Pinpoint the cell where the given text exists, returning its (X, Y) midpoint coordinate. 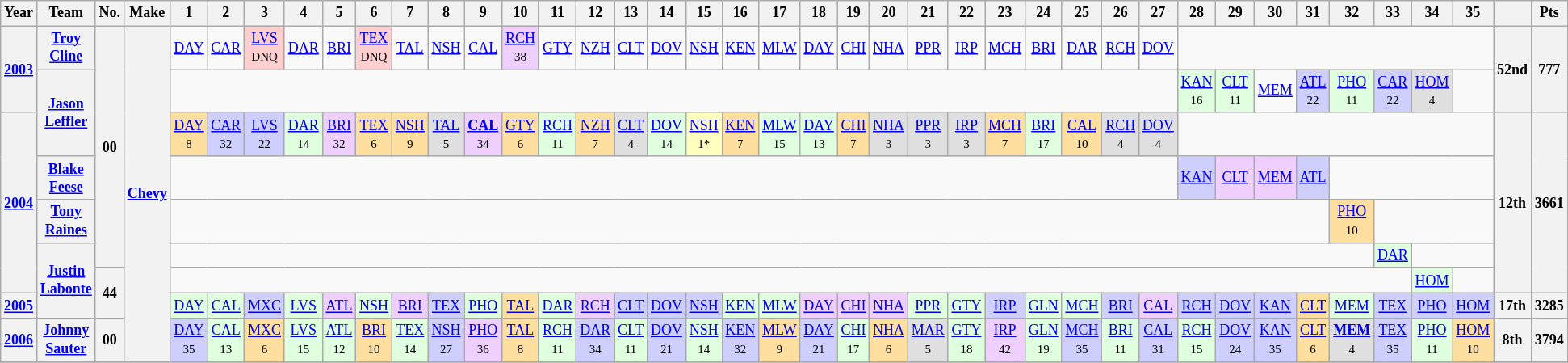
CLT4 (631, 134)
6 (375, 13)
MXC6 (265, 340)
9 (483, 13)
GTY6 (521, 134)
3661 (1549, 202)
DOV24 (1235, 340)
GLN (1043, 306)
BRI17 (1043, 134)
TAL8 (521, 340)
2003 (19, 70)
1 (189, 13)
DOV4 (1159, 134)
LVSDNQ (265, 48)
DAR34 (596, 340)
HOM10 (1473, 340)
4 (304, 13)
NHA6 (889, 340)
8th (1513, 340)
CAR32 (226, 134)
Jason Leffler (66, 113)
12 (596, 13)
RCH4 (1121, 134)
CAL10 (1082, 134)
KAN35 (1276, 340)
MXC (265, 306)
30 (1276, 13)
2005 (19, 306)
BRI32 (339, 134)
21 (928, 13)
DOV14 (667, 134)
TEX6 (375, 134)
27 (1159, 13)
MLW9 (780, 340)
TAL5 (446, 134)
10 (521, 13)
KEN32 (740, 340)
14 (667, 13)
11 (557, 13)
CAL13 (226, 340)
5 (339, 13)
CHI17 (853, 340)
No. (110, 13)
16 (740, 13)
777 (1549, 70)
CAR22 (1394, 91)
BRI11 (1121, 340)
32 (1352, 13)
DAY21 (819, 340)
34 (1432, 13)
23 (1005, 13)
25 (1082, 13)
NZH7 (596, 134)
18 (819, 13)
Chevy (147, 194)
Year (19, 13)
HOM4 (1432, 91)
7 (410, 13)
ATL22 (1313, 91)
35 (1473, 13)
CAR (226, 48)
GLN19 (1043, 340)
RCH38 (521, 48)
NSH1* (704, 134)
PHO36 (483, 340)
Blake Feese (66, 178)
2006 (19, 340)
IRP3 (966, 134)
DAR14 (304, 134)
3794 (1549, 340)
44 (110, 293)
Justin Labonte (66, 281)
LVS22 (265, 134)
MCH35 (1082, 340)
Team (66, 13)
DAY13 (819, 134)
28 (1197, 13)
13 (631, 13)
NSH9 (410, 134)
31 (1313, 13)
CLT6 (1313, 340)
DAY8 (189, 134)
Pts (1549, 13)
LVS (304, 306)
17th (1513, 306)
MCH7 (1005, 134)
22 (966, 13)
NSH27 (446, 340)
24 (1043, 13)
26 (1121, 13)
2004 (19, 202)
TEX14 (410, 340)
3285 (1549, 306)
MEM4 (1352, 340)
BRI10 (375, 340)
PPR3 (928, 134)
15 (704, 13)
TEX35 (1394, 340)
CAL34 (483, 134)
3 (265, 13)
TEXDNQ (375, 48)
CHI7 (853, 134)
ATL12 (339, 340)
KEN7 (740, 134)
Troy Cline (66, 48)
NHA3 (889, 134)
PHO10 (1352, 222)
17 (780, 13)
Tony Raines (66, 222)
DAY35 (189, 340)
19 (853, 13)
IRP42 (1005, 340)
2 (226, 13)
MAR5 (928, 340)
29 (1235, 13)
GTY18 (966, 340)
MLW15 (780, 134)
LVS15 (304, 340)
12th (1513, 202)
KAN16 (1197, 91)
DOV21 (667, 340)
Johnny Sauter (66, 340)
NZH (596, 48)
Make (147, 13)
33 (1394, 13)
CAL31 (1159, 340)
RCH15 (1197, 340)
NSH14 (704, 340)
8 (446, 13)
20 (889, 13)
52nd (1513, 70)
